Provide the (x, y) coordinate of the cell's center where the given text is located.  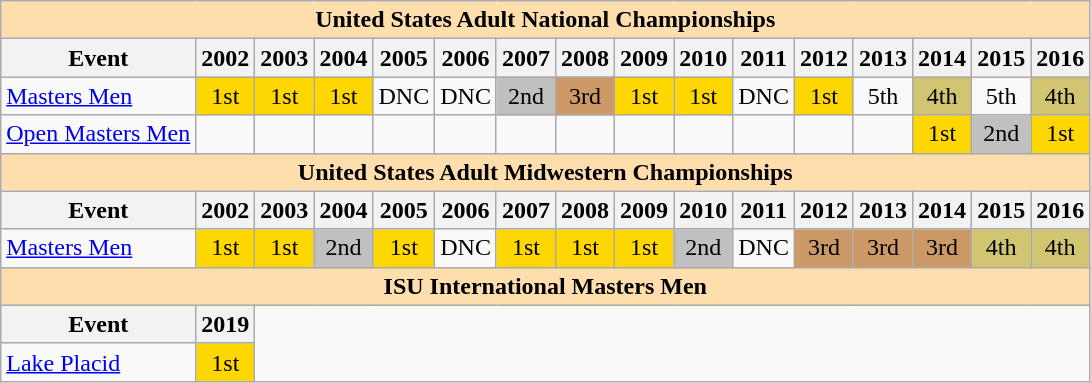
United States Adult National Championships (546, 20)
United States Adult Midwestern Championships (546, 172)
2019 (226, 324)
Open Masters Men (98, 134)
ISU International Masters Men (546, 286)
Lake Placid (98, 362)
